Determine the [x, y] coordinate at the center of the cell enclosing the given text.  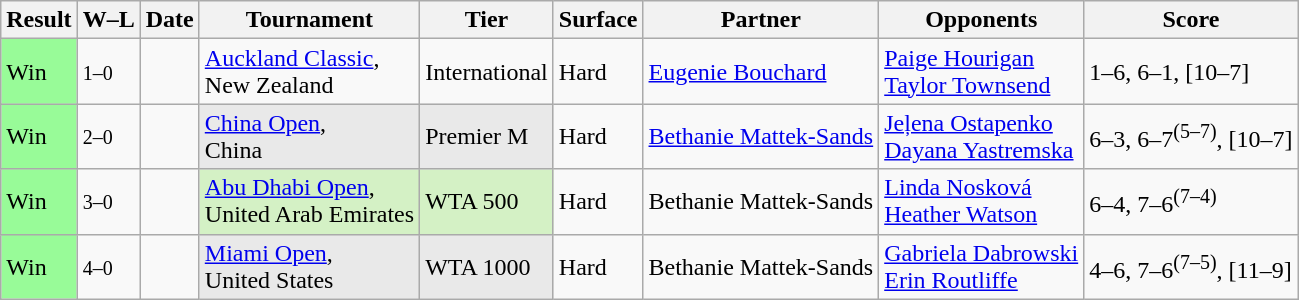
Tournament [309, 20]
International [487, 72]
Tier [487, 20]
Abu Dhabi Open, United Arab Emirates [309, 202]
1–0 [108, 72]
Gabriela Dabrowski Erin Routliffe [982, 266]
Linda Nosková Heather Watson [982, 202]
1–6, 6–1, [10–7] [1191, 72]
Jeļena Ostapenko Dayana Yastremska [982, 136]
4–0 [108, 266]
Opponents [982, 20]
Surface [598, 20]
4–6, 7–6(7–5), [11–9] [1191, 266]
6–4, 7–6(7–4) [1191, 202]
6–3, 6–7(5–7), [10–7] [1191, 136]
Result [39, 20]
WTA 1000 [487, 266]
WTA 500 [487, 202]
Premier M [487, 136]
Paige Hourigan Taylor Townsend [982, 72]
China Open, China [309, 136]
Auckland Classic, New Zealand [309, 72]
3–0 [108, 202]
Eugenie Bouchard [761, 72]
Miami Open, United States [309, 266]
W–L [108, 20]
Score [1191, 20]
Date [170, 20]
2–0 [108, 136]
Partner [761, 20]
